Search for the cell housing the specified text and yield its (X, Y) center coordinate. 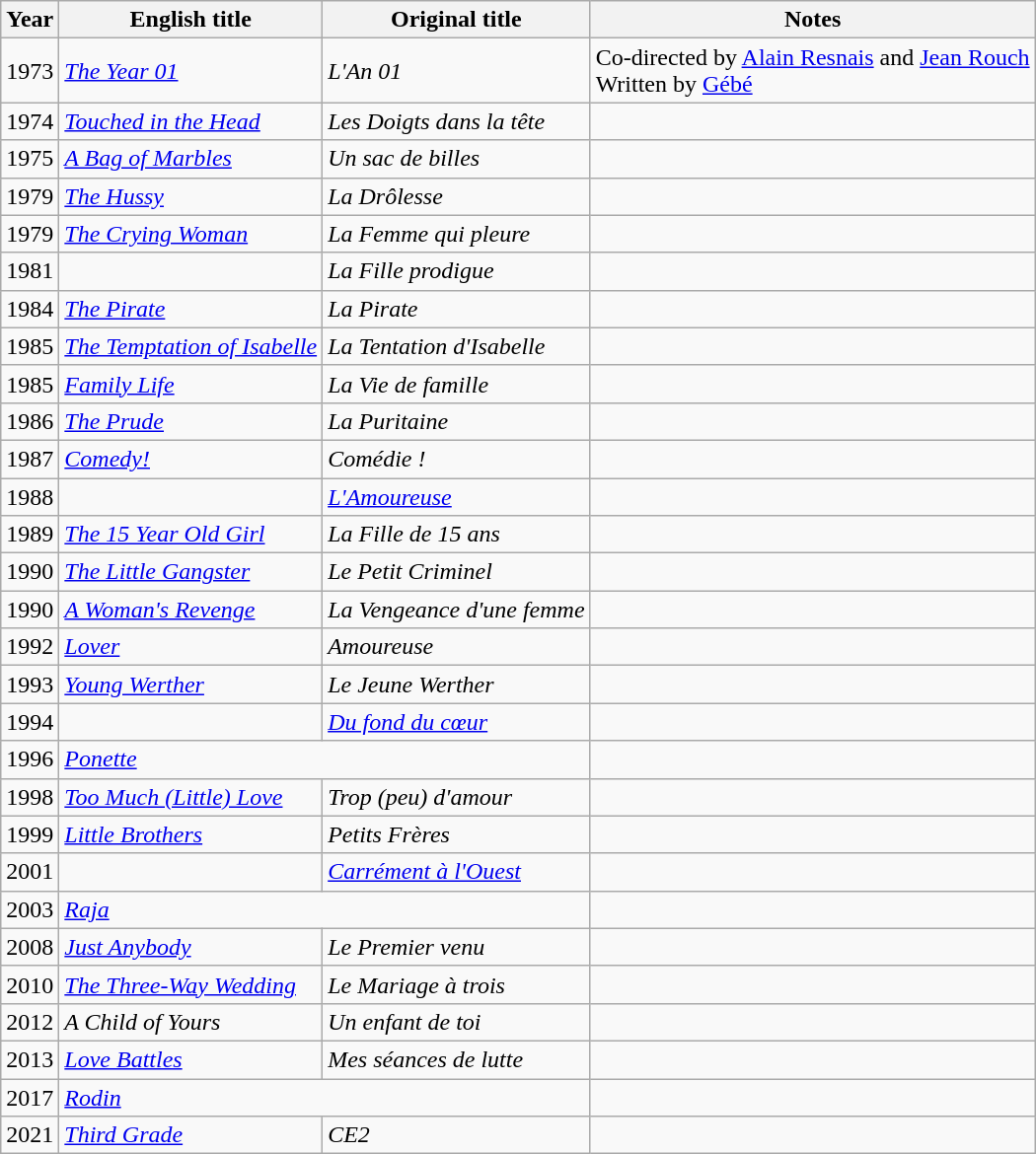
2001 (30, 872)
A Bag of Marbles (191, 159)
La Drôlesse (456, 196)
English title (191, 20)
1992 (30, 647)
The Year 01 (191, 71)
Trop (peu) d'amour (456, 797)
1974 (30, 121)
Just Anybody (191, 947)
1999 (30, 834)
The Crying Woman (191, 234)
La Vie de famille (456, 384)
1986 (30, 421)
La Pirate (456, 309)
2010 (30, 984)
1973 (30, 71)
Le Premier venu (456, 947)
The Three-Way Wedding (191, 984)
2017 (30, 1098)
Notes (813, 20)
1988 (30, 496)
Rodin (325, 1098)
2012 (30, 1022)
Les Doigts dans la tête (456, 121)
A Child of Yours (191, 1022)
2013 (30, 1059)
Co-directed by Alain Resnais and Jean RouchWritten by Gébé (813, 71)
Petits Frères (456, 834)
CE2 (456, 1135)
The Hussy (191, 196)
Un enfant de toi (456, 1022)
La Vengeance d'une femme (456, 610)
The Temptation of Isabelle (191, 346)
Touched in the Head (191, 121)
1989 (30, 535)
1996 (30, 759)
Un sac de billes (456, 159)
Le Mariage à trois (456, 984)
2008 (30, 947)
1998 (30, 797)
Lover (191, 647)
Raja (325, 909)
Le Jeune Werther (456, 685)
Third Grade (191, 1135)
1987 (30, 459)
Love Battles (191, 1059)
The 15 Year Old Girl (191, 535)
1993 (30, 685)
Comedy! (191, 459)
Carrément à l'Ouest (456, 872)
Original title (456, 20)
Year (30, 20)
The Prude (191, 421)
Mes séances de lutte (456, 1059)
A Woman's Revenge (191, 610)
Comédie ! (456, 459)
2003 (30, 909)
1994 (30, 722)
2021 (30, 1135)
Du fond du cœur (456, 722)
1975 (30, 159)
Le Petit Criminel (456, 572)
The Pirate (191, 309)
La Tentation d'Isabelle (456, 346)
La Femme qui pleure (456, 234)
L'An 01 (456, 71)
1984 (30, 309)
Little Brothers (191, 834)
Amoureuse (456, 647)
La Puritaine (456, 421)
Ponette (325, 759)
Family Life (191, 384)
1981 (30, 271)
La Fille de 15 ans (456, 535)
Too Much (Little) Love (191, 797)
La Fille prodigue (456, 271)
Young Werther (191, 685)
L'Amoureuse (456, 496)
The Little Gangster (191, 572)
